Pinpoint the cell where the given text exists, returning its (X, Y) midpoint coordinate. 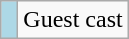
Guest cast (73, 20)
